Provide the [x, y] coordinate of the cell's center where the given text is located.  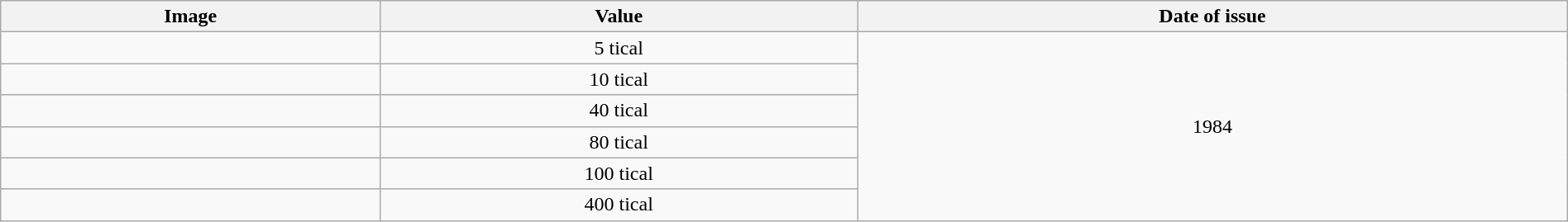
80 tical [619, 142]
40 tical [619, 111]
Value [619, 17]
10 tical [619, 79]
400 tical [619, 205]
1984 [1212, 126]
100 tical [619, 173]
Date of issue [1212, 17]
Image [190, 17]
5 tical [619, 48]
